Detect which cell encompasses the target text, then output its (X, Y) center coordinate. 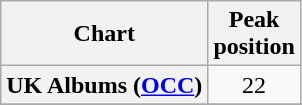
Chart (104, 34)
22 (254, 85)
Peakposition (254, 34)
UK Albums (OCC) (104, 85)
